Pinpoint the cell where the given text exists, returning its (X, Y) midpoint coordinate. 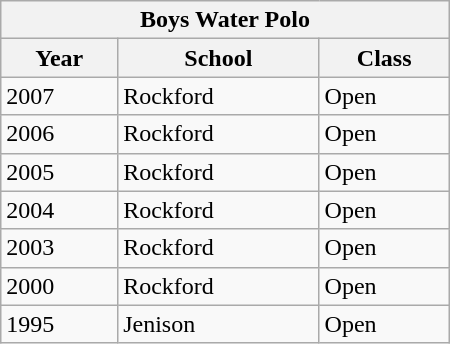
Jenison (218, 324)
2000 (60, 286)
School (218, 58)
2007 (60, 96)
1995 (60, 324)
Class (384, 58)
2006 (60, 134)
Boys Water Polo (225, 20)
2005 (60, 172)
Year (60, 58)
2004 (60, 210)
2003 (60, 248)
